Find where the given text appears and provide that cell's center as (x, y) coordinate. 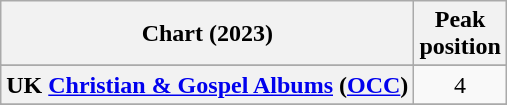
Peakposition (460, 34)
UK Christian & Gospel Albums (OCC) (208, 85)
Chart (2023) (208, 34)
4 (460, 85)
